Detect which cell encompasses the target text, then output its [x, y] center coordinate. 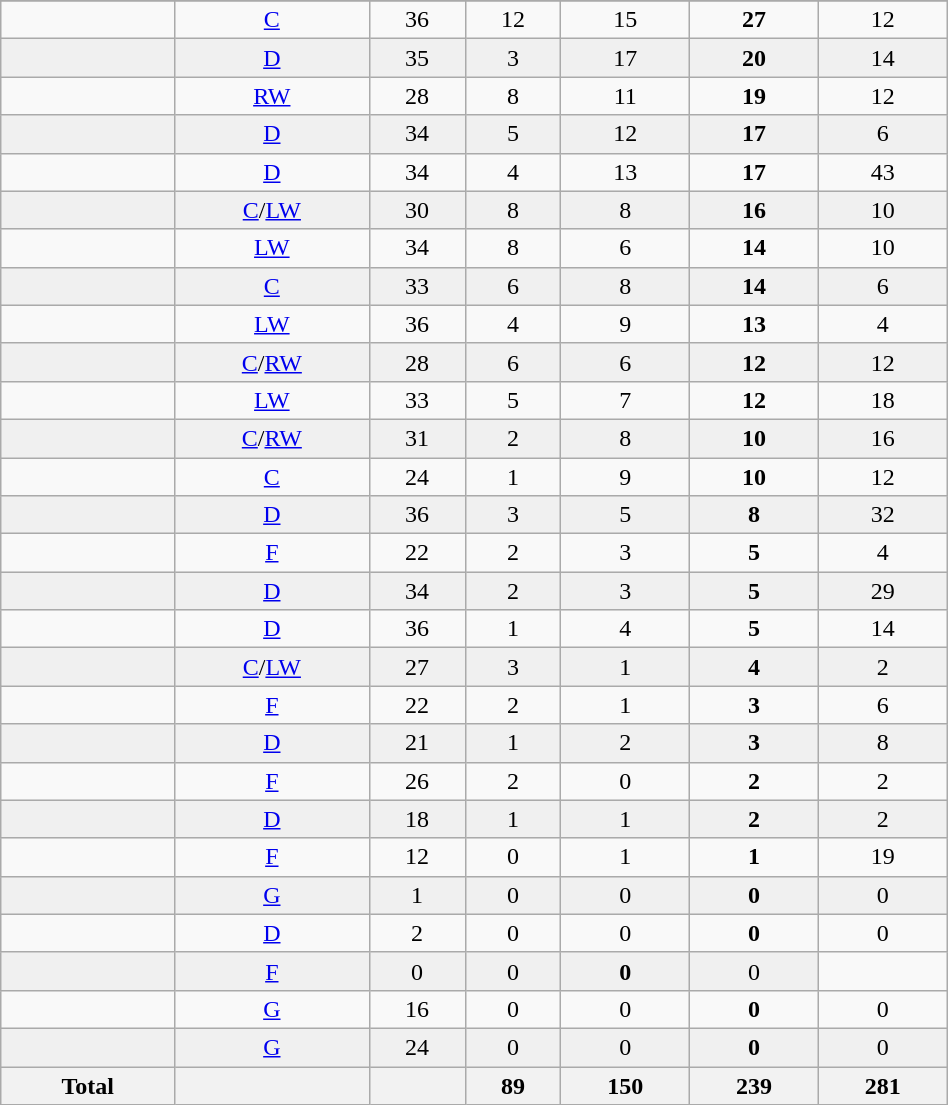
20 [754, 58]
281 [882, 1085]
239 [754, 1085]
7 [626, 400]
89 [513, 1085]
35 [417, 58]
43 [882, 172]
21 [417, 743]
32 [882, 515]
15 [626, 20]
Total [88, 1085]
26 [417, 781]
11 [626, 96]
150 [626, 1085]
31 [417, 438]
RW [272, 96]
29 [882, 591]
30 [417, 210]
